Determine the (x, y) coordinate at the center of the cell enclosing the given text.  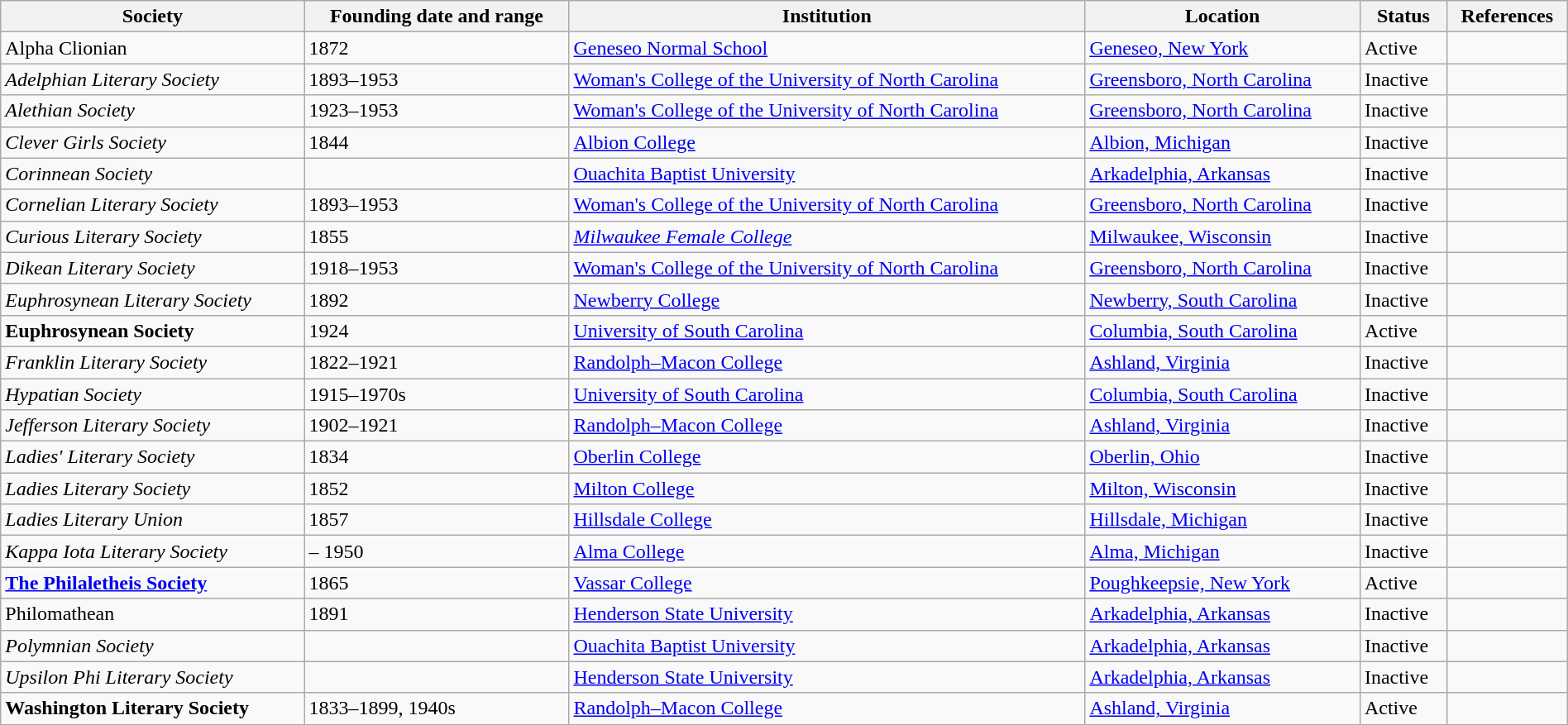
1844 (437, 142)
1857 (437, 520)
1924 (437, 331)
1918–1953 (437, 268)
Founding date and range (437, 17)
Oberlin College (827, 457)
Milwaukee Female College (827, 236)
Alpha Clionian (152, 48)
Jefferson Literary Society (152, 426)
Status (1403, 17)
Location (1222, 17)
Ladies' Literary Society (152, 457)
Corinnean Society (152, 174)
Cornelian Literary Society (152, 205)
1923–1953 (437, 111)
Newberry, South Carolina (1222, 299)
Euphrosynean Society (152, 331)
Milton College (827, 489)
1892 (437, 299)
Albion College (827, 142)
Poughkeepsie, New York (1222, 583)
Dikean Literary Society (152, 268)
Geneseo, New York (1222, 48)
1833–1899, 1940s (437, 708)
Hillsdale College (827, 520)
Milton, Wisconsin (1222, 489)
1834 (437, 457)
1865 (437, 583)
1852 (437, 489)
Albion, Michigan (1222, 142)
1872 (437, 48)
Milwaukee, Wisconsin (1222, 236)
Franklin Literary Society (152, 362)
Society (152, 17)
1915–1970s (437, 394)
Philomathean (152, 614)
Upsilon Phi Literary Society (152, 677)
Hypatian Society (152, 394)
Ladies Literary Society (152, 489)
Geneseo Normal School (827, 48)
The Philaletheis Society (152, 583)
Ladies Literary Union (152, 520)
1822–1921 (437, 362)
– 1950 (437, 551)
Alma College (827, 551)
Alma, Michigan (1222, 551)
Newberry College (827, 299)
Alethian Society (152, 111)
Euphrosynean Literary Society (152, 299)
Clever Girls Society (152, 142)
Vassar College (827, 583)
Kappa Iota Literary Society (152, 551)
Washington Literary Society (152, 708)
Oberlin, Ohio (1222, 457)
Institution (827, 17)
Adelphian Literary Society (152, 79)
Curious Literary Society (152, 236)
References (1507, 17)
1902–1921 (437, 426)
Polymnian Society (152, 646)
Hillsdale, Michigan (1222, 520)
1891 (437, 614)
1855 (437, 236)
